For the text-containing cell, return its midpoint in (X, Y) coordinate format. 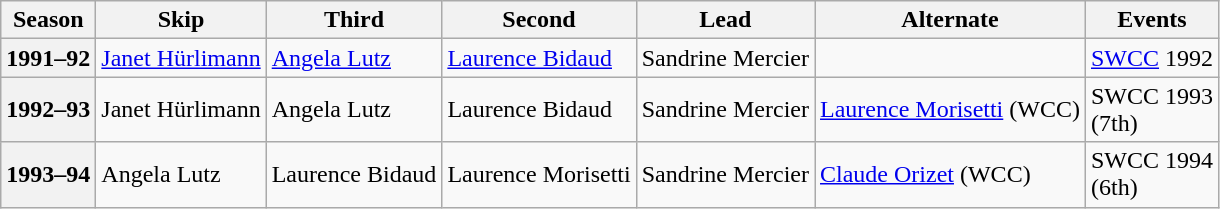
Events (1152, 20)
Alternate (950, 20)
1992–93 (48, 110)
Second (539, 20)
Season (48, 20)
Laurence Morisetti (539, 174)
Lead (725, 20)
Skip (181, 20)
Third (354, 20)
SWCC 1993 (7th) (1152, 110)
SWCC 1992 (1152, 58)
Laurence Morisetti (WCC) (950, 110)
1993–94 (48, 174)
1991–92 (48, 58)
SWCC 1994 (6th) (1152, 174)
Claude Orizet (WCC) (950, 174)
